Search for the cell housing the specified text and yield its [X, Y] center coordinate. 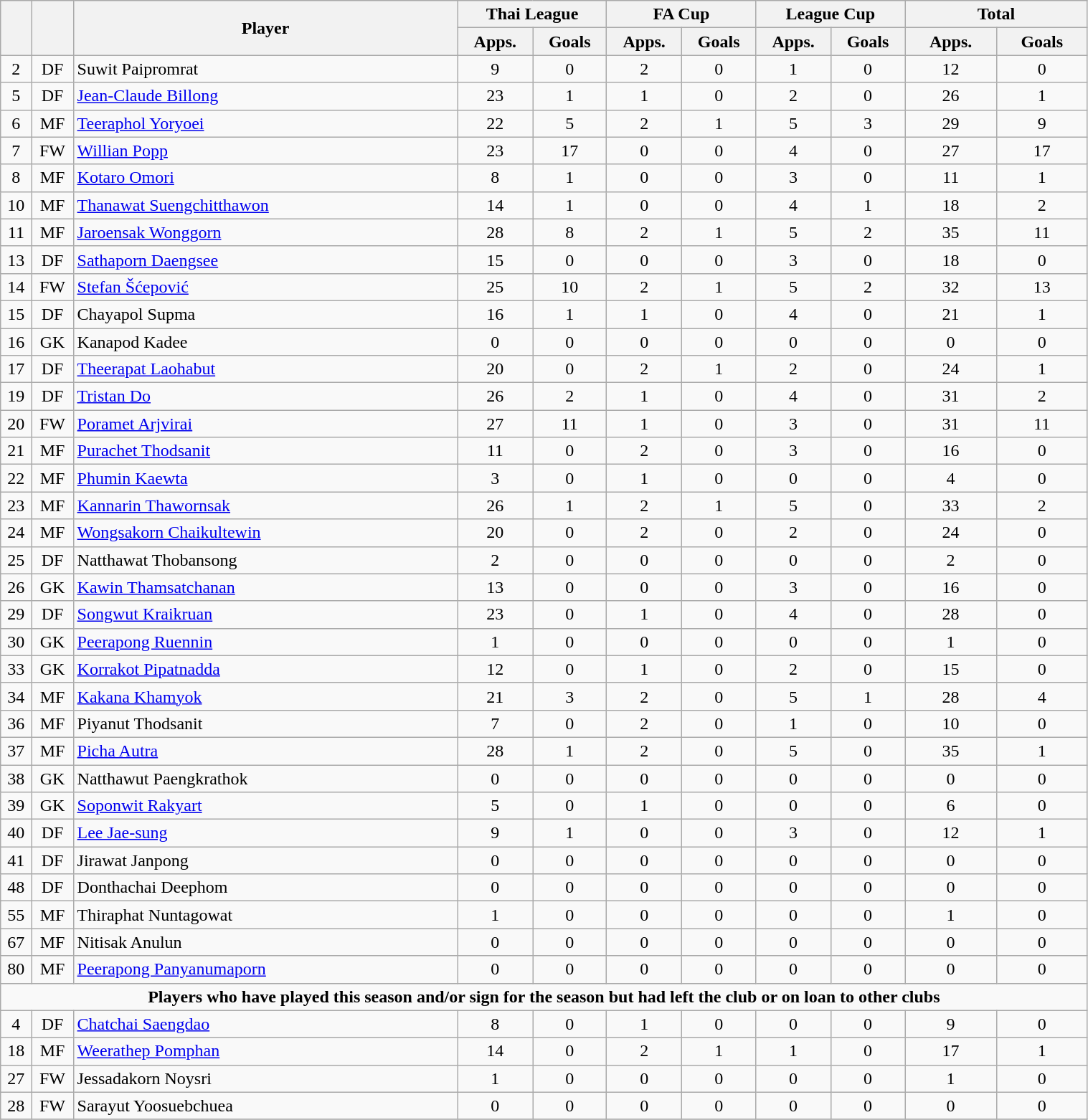
Purachet Thodsanit [265, 451]
40 [16, 833]
Phumin Kaewta [265, 478]
Jean-Claude Billong [265, 96]
Peerapong Panyanumaporn [265, 969]
30 [16, 642]
Tristan Do [265, 397]
41 [16, 860]
Donthachai Deephom [265, 888]
Sarayut Yoosuebchuea [265, 1106]
Picha Autra [265, 751]
Songwut Kraikruan [265, 614]
Lee Jae-sung [265, 833]
Players who have played this season and/or sign for the season but had left the club or on loan to other clubs [544, 997]
19 [16, 397]
37 [16, 751]
Chayapol Supma [265, 314]
Sathaporn Daengsee [265, 260]
Thai League [532, 14]
Korrakot Pipatnadda [265, 669]
Kanapod Kadee [265, 342]
67 [16, 942]
League Cup [831, 14]
Kotaro Omori [265, 178]
Kawin Thamsatchanan [265, 587]
Player [265, 28]
48 [16, 888]
Thiraphat Nuntagowat [265, 915]
34 [16, 696]
Wongsakorn Chaikultewin [265, 533]
Piyanut Thodsanit [265, 723]
Suwit Paipromrat [265, 69]
Jaroensak Wonggorn [265, 232]
Teeraphol Yoryoei [265, 123]
Total [996, 14]
Kannarin Thawornsak [265, 506]
Weerathep Pomphan [265, 1051]
Jessadakorn Noysri [265, 1078]
Chatchai Saengdao [265, 1024]
Peerapong Ruennin [265, 642]
Kakana Khamyok [265, 696]
Thanawat Suengchitthawon [265, 205]
36 [16, 723]
39 [16, 806]
FA Cup [681, 14]
Poramet Arjvirai [265, 424]
80 [16, 969]
Natthawat Thobansong [265, 560]
Soponwit Rakyart [265, 806]
32 [951, 287]
Natthawut Paengkrathok [265, 778]
38 [16, 778]
55 [16, 915]
Willian Popp [265, 151]
Nitisak Anulun [265, 942]
Jirawat Janpong [265, 860]
Theerapat Laohabut [265, 369]
Stefan Šćepović [265, 287]
